Pinpoint the cell where the given text exists, returning its [X, Y] midpoint coordinate. 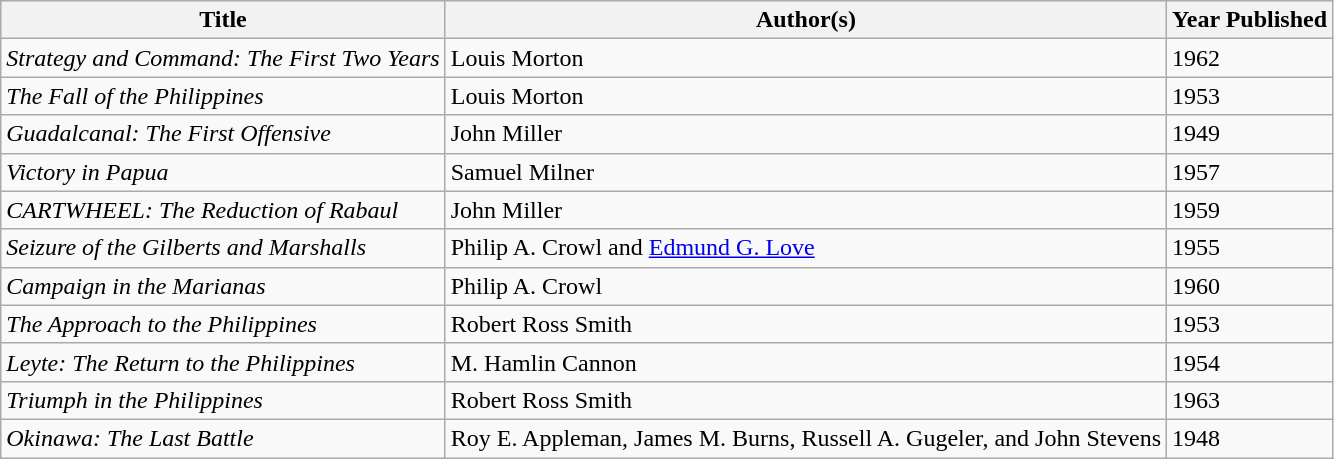
1949 [1250, 134]
The Approach to the Philippines [223, 324]
Samuel Milner [806, 172]
Seizure of the Gilberts and Marshalls [223, 248]
Guadalcanal: The First Offensive [223, 134]
M. Hamlin Cannon [806, 362]
Year Published [1250, 20]
Campaign in the Marianas [223, 286]
1948 [1250, 438]
Victory in Papua [223, 172]
Author(s) [806, 20]
Leyte: The Return to the Philippines [223, 362]
Philip A. Crowl and Edmund G. Love [806, 248]
Philip A. Crowl [806, 286]
1960 [1250, 286]
Title [223, 20]
1962 [1250, 58]
1954 [1250, 362]
Okinawa: The Last Battle [223, 438]
Triumph in the Philippines [223, 400]
1955 [1250, 248]
Roy E. Appleman, James M. Burns, Russell A. Gugeler, and John Stevens [806, 438]
1963 [1250, 400]
The Fall of the Philippines [223, 96]
Strategy and Command: The First Two Years [223, 58]
1959 [1250, 210]
CARTWHEEL: The Reduction of Rabaul [223, 210]
1957 [1250, 172]
